Find where the given text appears and provide that cell's center as (x, y) coordinate. 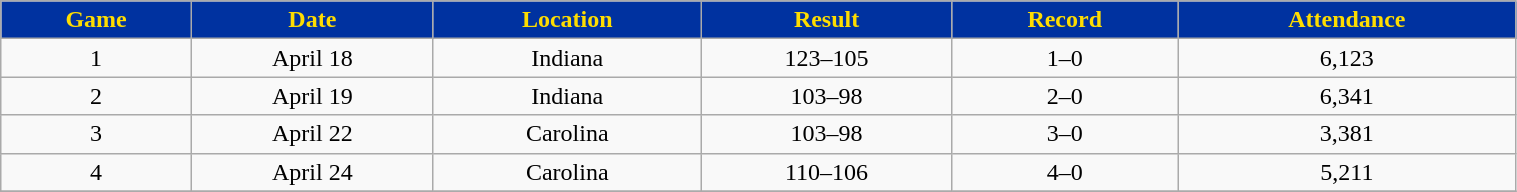
Record (1065, 20)
Result (826, 20)
2 (96, 96)
Location (567, 20)
April 18 (312, 58)
2–0 (1065, 96)
3–0 (1065, 134)
3 (96, 134)
Game (96, 20)
4 (96, 172)
110–106 (826, 172)
4–0 (1065, 172)
April 22 (312, 134)
5,211 (1347, 172)
123–105 (826, 58)
1–0 (1065, 58)
Attendance (1347, 20)
6,341 (1347, 96)
6,123 (1347, 58)
3,381 (1347, 134)
April 19 (312, 96)
1 (96, 58)
Date (312, 20)
April 24 (312, 172)
